Return (X, Y) of the center of cell containing provided text 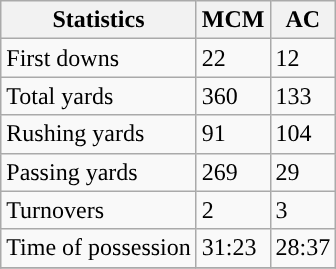
29 (303, 172)
Passing yards (99, 172)
Time of possession (99, 248)
91 (233, 134)
269 (233, 172)
104 (303, 134)
22 (233, 58)
31:23 (233, 248)
360 (233, 96)
AC (303, 20)
MCM (233, 20)
3 (303, 210)
Statistics (99, 20)
28:37 (303, 248)
Total yards (99, 96)
First downs (99, 58)
Rushing yards (99, 134)
2 (233, 210)
12 (303, 58)
133 (303, 96)
Turnovers (99, 210)
